Identify which cell holds the provided text, then report its (X, Y) central coordinate. 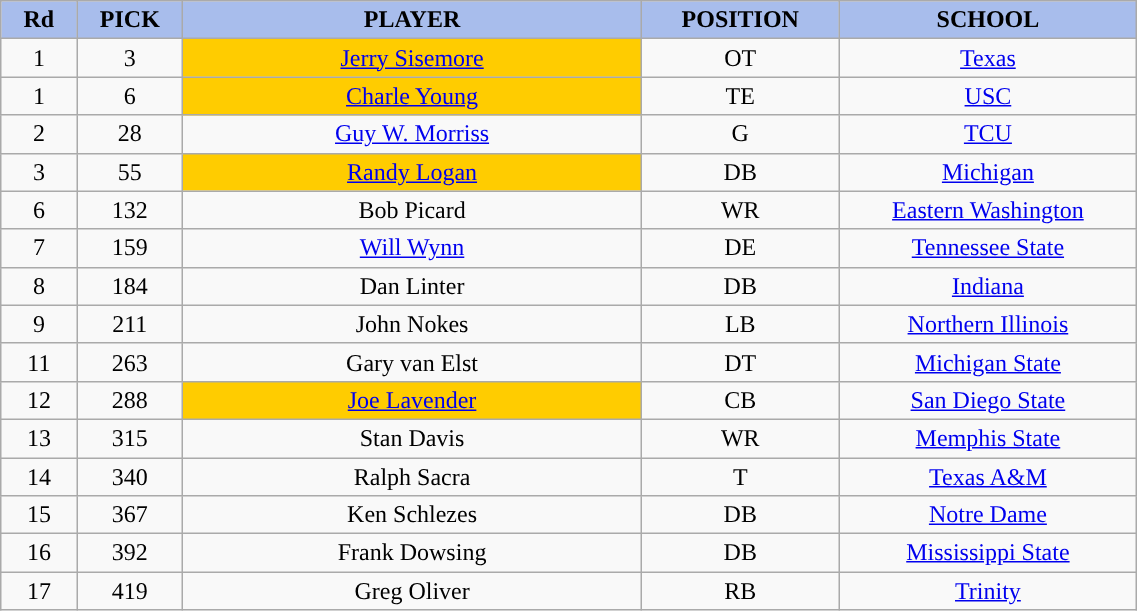
419 (130, 591)
USC (988, 96)
SCHOOL (988, 20)
184 (130, 286)
Mississippi State (988, 553)
PICK (130, 20)
San Diego State (988, 400)
263 (130, 362)
Bob Picard (412, 210)
11 (39, 362)
13 (39, 438)
Charle Young (412, 96)
POSITION (740, 20)
John Nokes (412, 324)
Trinity (988, 591)
132 (130, 210)
Michigan (988, 172)
Texas (988, 58)
Eastern Washington (988, 210)
288 (130, 400)
Greg Oliver (412, 591)
8 (39, 286)
Randy Logan (412, 172)
Stan Davis (412, 438)
TCU (988, 134)
DT (740, 362)
Memphis State (988, 438)
392 (130, 553)
LB (740, 324)
28 (130, 134)
T (740, 477)
Dan Linter (412, 286)
OT (740, 58)
Michigan State (988, 362)
RB (740, 591)
Gary van Elst (412, 362)
Notre Dame (988, 515)
Northern Illinois (988, 324)
Frank Dowsing (412, 553)
PLAYER (412, 20)
Indiana (988, 286)
7 (39, 248)
Ralph Sacra (412, 477)
DE (740, 248)
16 (39, 553)
340 (130, 477)
2 (39, 134)
Rd (39, 20)
17 (39, 591)
G (740, 134)
Texas A&M (988, 477)
Joe Lavender (412, 400)
211 (130, 324)
Will Wynn (412, 248)
Guy W. Morriss (412, 134)
Jerry Sisemore (412, 58)
CB (740, 400)
Tennessee State (988, 248)
Ken Schlezes (412, 515)
159 (130, 248)
TE (740, 96)
55 (130, 172)
315 (130, 438)
15 (39, 515)
367 (130, 515)
12 (39, 400)
9 (39, 324)
14 (39, 477)
